Return [x, y] of the center of cell containing provided text 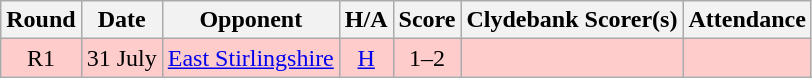
Date [122, 20]
H/A [366, 20]
31 July [122, 58]
Round [41, 20]
Score [427, 20]
Opponent [250, 20]
R1 [41, 58]
1–2 [427, 58]
H [366, 58]
East Stirlingshire [250, 58]
Clydebank Scorer(s) [572, 20]
Attendance [747, 20]
